Locate the cell with the specified text and output its (x, y) center coordinate. 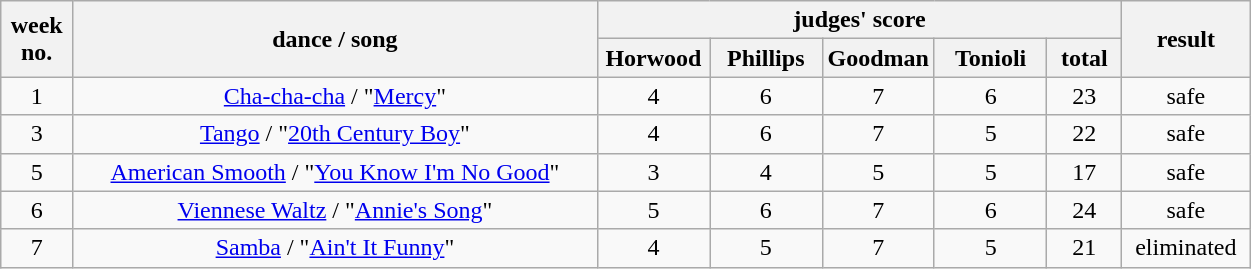
eliminated (1186, 248)
22 (1084, 134)
Goodman (878, 58)
17 (1084, 172)
Tango / "20th Century Boy" (336, 134)
Samba / "Ain't It Funny" (336, 248)
Horwood (653, 58)
23 (1084, 96)
Cha-cha-cha / "Mercy" (336, 96)
weekno. (37, 39)
judges' score (860, 20)
dance / song (336, 39)
Viennese Waltz / "Annie's Song" (336, 210)
Phillips (766, 58)
21 (1084, 248)
Tonioli (990, 58)
total (1084, 58)
24 (1084, 210)
1 (37, 96)
result (1186, 39)
American Smooth / "You Know I'm No Good" (336, 172)
